Capture the cell that displays the provided text and extract its (x, y) central coordinate. 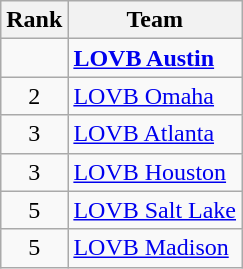
LOVB Austin (155, 58)
LOVB Salt Lake (155, 210)
LOVB Atlanta (155, 134)
LOVB Houston (155, 172)
LOVB Omaha (155, 96)
2 (34, 96)
Rank (34, 20)
Team (155, 20)
LOVB Madison (155, 248)
